Extract the [X, Y] coordinate from the center of the cell holding the provided text.  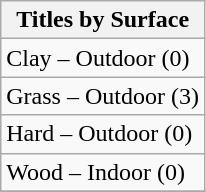
Grass – Outdoor (3) [103, 96]
Wood – Indoor (0) [103, 172]
Titles by Surface [103, 20]
Hard – Outdoor (0) [103, 134]
Clay – Outdoor (0) [103, 58]
